Pinpoint the cell where the given text exists, returning its [X, Y] midpoint coordinate. 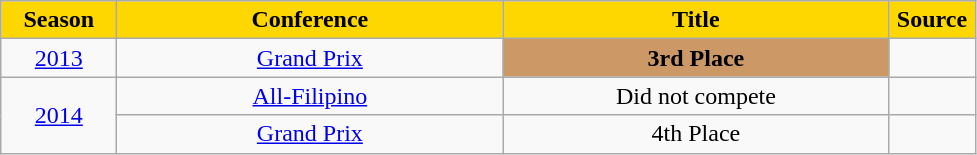
3rd Place [696, 58]
Did not compete [696, 96]
2013 [59, 58]
Season [59, 20]
All-Filipino [310, 96]
2014 [59, 115]
Conference [310, 20]
Source [932, 20]
Title [696, 20]
4th Place [696, 134]
